Extract the [x, y] coordinate from the center of the cell holding the provided text.  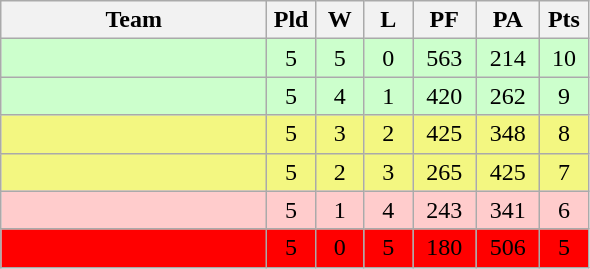
W [340, 20]
506 [508, 248]
243 [444, 210]
PA [508, 20]
L [388, 20]
420 [444, 96]
PF [444, 20]
Pts [564, 20]
341 [508, 210]
8 [564, 134]
214 [508, 58]
180 [444, 248]
265 [444, 172]
7 [564, 172]
563 [444, 58]
262 [508, 96]
Pld [292, 20]
6 [564, 210]
Team [134, 20]
9 [564, 96]
348 [508, 134]
10 [564, 58]
